Extract the (x, y) coordinate from the center of the cell holding the provided text.  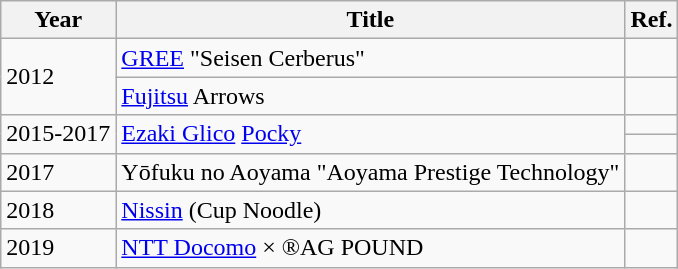
2018 (58, 210)
Yōfuku no Aoyama "Aoyama Prestige Technology" (370, 172)
Year (58, 20)
2015-2017 (58, 134)
2012 (58, 77)
Nissin (Cup Noodle) (370, 210)
Fujitsu Arrows (370, 96)
2017 (58, 172)
2019 (58, 248)
Ezaki Glico Pocky (370, 134)
NTT Docomo × ®AG POUND (370, 248)
Title (370, 20)
Ref. (652, 20)
GREE "Seisen Cerberus" (370, 58)
